Scan for the cell matching the given text and deliver its (X, Y) coordinate at center. 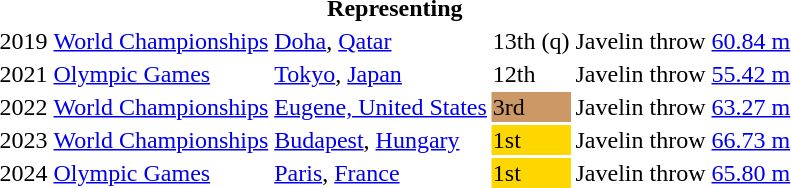
13th (q) (531, 41)
Budapest, Hungary (381, 140)
Tokyo, Japan (381, 74)
Paris, France (381, 173)
Eugene, United States (381, 107)
12th (531, 74)
3rd (531, 107)
Doha, Qatar (381, 41)
